Return the [X, Y] coordinate for the center point of the cell that contains the specified text.  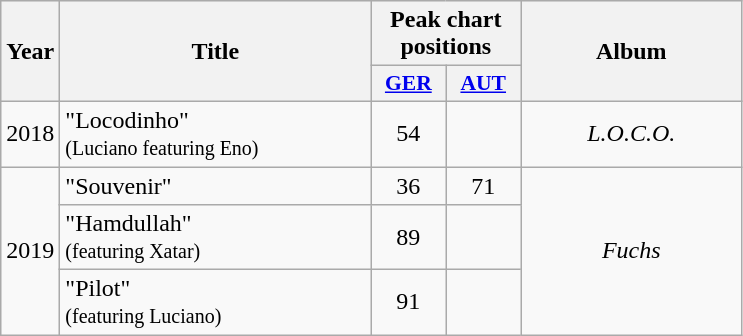
36 [408, 185]
Album [632, 52]
71 [484, 185]
"Locodinho" (Luciano featuring Eno) [216, 134]
Year [30, 52]
Peak chart positions [446, 34]
2019 [30, 250]
2018 [30, 134]
L.O.C.O. [632, 134]
91 [408, 302]
Title [216, 52]
54 [408, 134]
"Hamdullah" (featuring Xatar) [216, 238]
"Souvenir" [216, 185]
AUT [484, 84]
89 [408, 238]
Fuchs [632, 250]
GER [408, 84]
"Pilot" (featuring Luciano) [216, 302]
